Return (X, Y) of the center of cell containing provided text 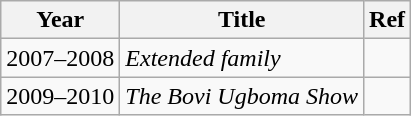
Ref (388, 20)
Year (60, 20)
2009–2010 (60, 96)
Extended family (242, 58)
2007–2008 (60, 58)
Title (242, 20)
The Bovi Ugboma Show (242, 96)
